Scan for the cell matching the given text and deliver its [X, Y] coordinate at center. 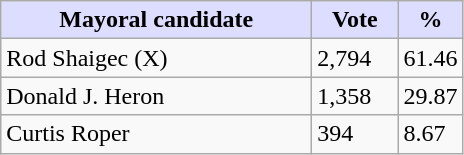
394 [355, 134]
Mayoral candidate [156, 20]
1,358 [355, 96]
% [430, 20]
8.67 [430, 134]
Rod Shaigec (X) [156, 58]
29.87 [430, 96]
Donald J. Heron [156, 96]
Vote [355, 20]
2,794 [355, 58]
61.46 [430, 58]
Curtis Roper [156, 134]
